Provide the (x, y) coordinate of the cell's center where the given text is located.  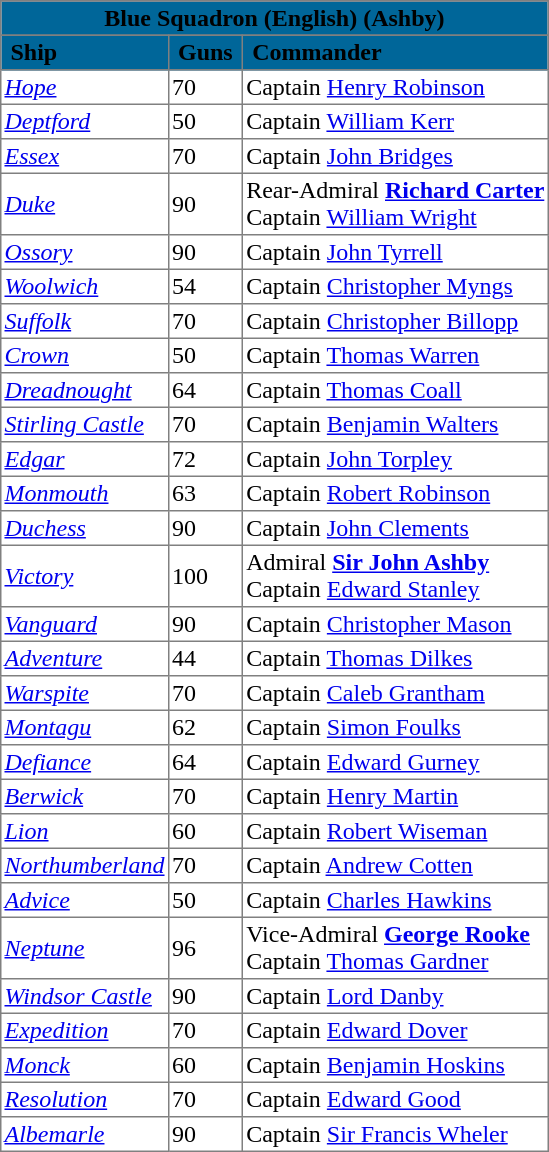
Crown (85, 355)
Captain Thomas Dilkes (395, 658)
Suffolk (85, 321)
Albemarle (85, 1134)
Berwick (85, 796)
Captain William Kerr (395, 121)
100 (205, 576)
63 (205, 493)
Captain Henry Robinson (395, 87)
Monck (85, 1065)
Montagu (85, 727)
Captain Benjamin Walters (395, 424)
Warspite (85, 693)
Captain Edward Good (395, 1099)
Lion (85, 831)
Captain Caleb Grantham (395, 693)
Monmouth (85, 493)
Advice (85, 900)
Woolwich (85, 286)
Ship (85, 52)
Deptford (85, 121)
Captain Edward Gurney (395, 762)
Captain Thomas Warren (395, 355)
Captain John Clements (395, 528)
44 (205, 658)
Stirling Castle (85, 424)
Captain Lord Danby (395, 996)
72 (205, 459)
Dreadnought (85, 390)
Vanguard (85, 624)
Resolution (85, 1099)
Defiance (85, 762)
Captain John Tyrrell (395, 252)
Rear-Admiral Richard CarterCaptain William Wright (395, 204)
62 (205, 727)
Victory (85, 576)
Captain Charles Hawkins (395, 900)
Commander (395, 52)
Expedition (85, 1030)
Blue Squadron (English) (Ashby) (274, 18)
Edgar (85, 459)
Vice-Admiral George RookeCaptain Thomas Gardner (395, 948)
Duke (85, 204)
Hope (85, 87)
54 (205, 286)
Captain Henry Martin (395, 796)
Captain Robert Robinson (395, 493)
Northumberland (85, 865)
Windsor Castle (85, 996)
Captain Andrew Cotten (395, 865)
Guns (205, 52)
Captain Benjamin Hoskins (395, 1065)
Captain Christopher Billopp (395, 321)
Captain John Torpley (395, 459)
Captain John Bridges (395, 156)
96 (205, 948)
Captain Christopher Myngs (395, 286)
Captain Thomas Coall (395, 390)
Duchess (85, 528)
Ossory (85, 252)
Captain Sir Francis Wheler (395, 1134)
Neptune (85, 948)
Captain Edward Dover (395, 1030)
Adventure (85, 658)
Admiral Sir John AshbyCaptain Edward Stanley (395, 576)
Captain Christopher Mason (395, 624)
Captain Simon Foulks (395, 727)
Essex (85, 156)
Captain Robert Wiseman (395, 831)
